Scan for the cell matching the given text and deliver its [x, y] coordinate at center. 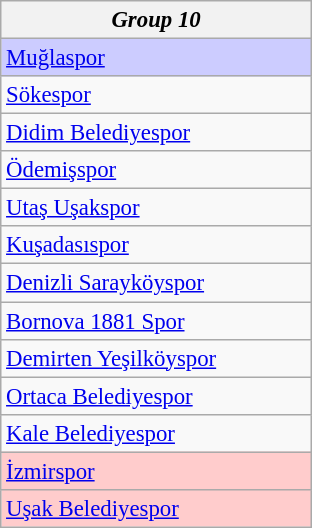
Demirten Yeşilköyspor [156, 358]
Didim Belediyespor [156, 133]
Uşak Belediyespor [156, 509]
Bornova 1881 Spor [156, 321]
Sökespor [156, 95]
Group 10 [156, 20]
Denizli Sarayköyspor [156, 283]
Kale Belediyespor [156, 433]
Kuşadasıspor [156, 245]
Muğlaspor [156, 58]
Ödemişspor [156, 170]
Ortaca Belediyespor [156, 396]
İzmirspor [156, 471]
Utaş Uşakspor [156, 208]
